Return the [x, y] coordinate for the center point of the cell that contains the specified text.  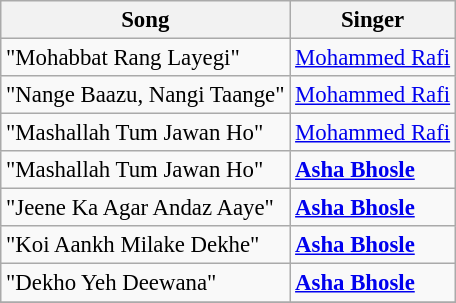
"Koi Aankh Milake Dekhe" [146, 245]
Singer [373, 20]
Song [146, 20]
"Jeene Ka Agar Andaz Aaye" [146, 208]
"Mohabbat Rang Layegi" [146, 58]
"Dekho Yeh Deewana" [146, 283]
"Nange Baazu, Nangi Taange" [146, 95]
